Capture the cell that displays the provided text and extract its [X, Y] central coordinate. 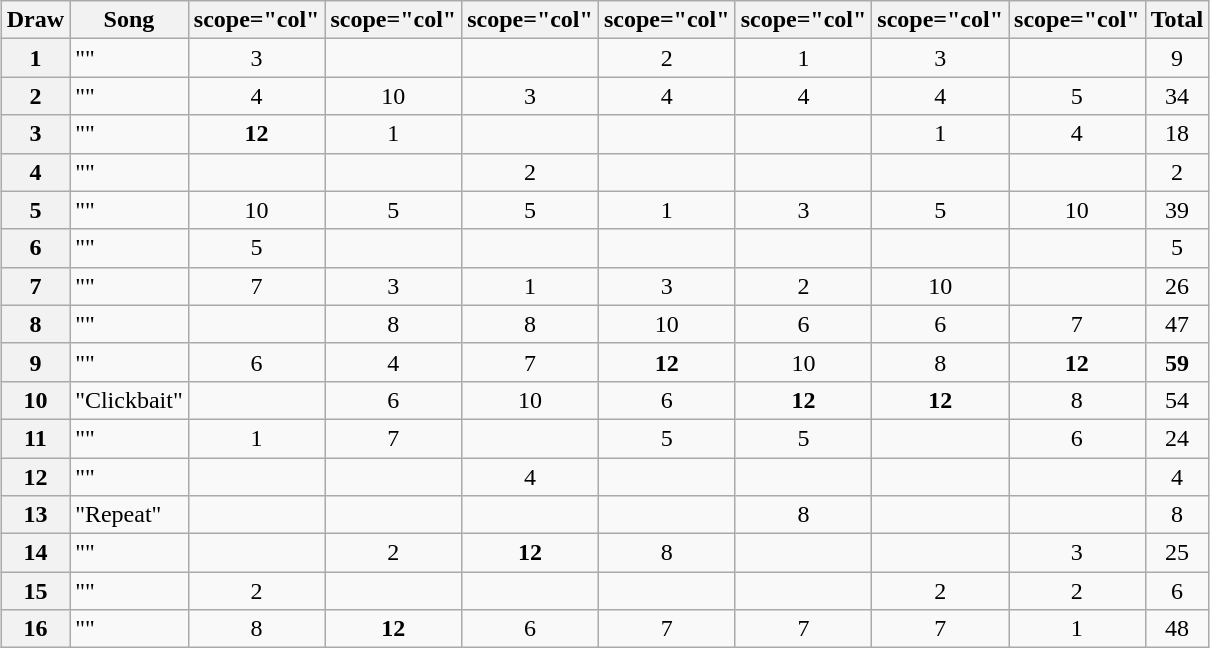
Song [130, 20]
59 [1177, 362]
48 [1177, 629]
13 [35, 515]
Total [1177, 20]
18 [1177, 134]
26 [1177, 286]
"Repeat" [130, 515]
14 [35, 553]
34 [1177, 96]
"Clickbait" [130, 400]
16 [35, 629]
24 [1177, 438]
15 [35, 591]
Draw [35, 20]
54 [1177, 400]
25 [1177, 553]
47 [1177, 324]
11 [35, 438]
39 [1177, 210]
